Return the [x, y] coordinate for the center point of the cell that contains the specified text.  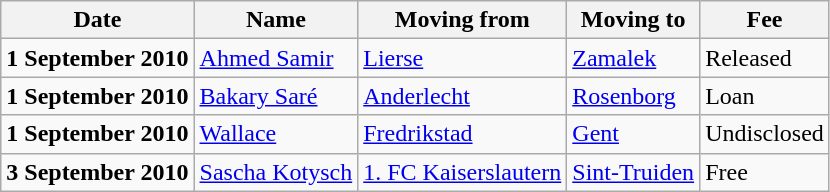
Zamalek [634, 58]
Free [765, 172]
Moving from [462, 20]
Released [765, 58]
Sint-Truiden [634, 172]
3 September 2010 [98, 172]
Name [276, 20]
Anderlecht [462, 96]
Ahmed Samir [276, 58]
Sascha Kotysch [276, 172]
Moving to [634, 20]
Bakary Saré [276, 96]
Undisclosed [765, 134]
Gent [634, 134]
Rosenborg [634, 96]
Loan [765, 96]
Fee [765, 20]
Wallace [276, 134]
Fredrikstad [462, 134]
Lierse [462, 58]
1. FC Kaiserslautern [462, 172]
Date [98, 20]
